Pinpoint the cell where the given text exists, returning its (X, Y) midpoint coordinate. 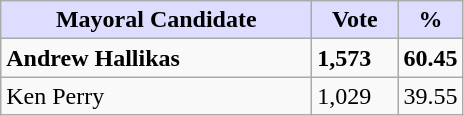
60.45 (430, 58)
Mayoral Candidate (156, 20)
Ken Perry (156, 96)
1,029 (355, 96)
% (430, 20)
39.55 (430, 96)
1,573 (355, 58)
Andrew Hallikas (156, 58)
Vote (355, 20)
